Provide the [x, y] coordinate of the cell's center where the given text is located.  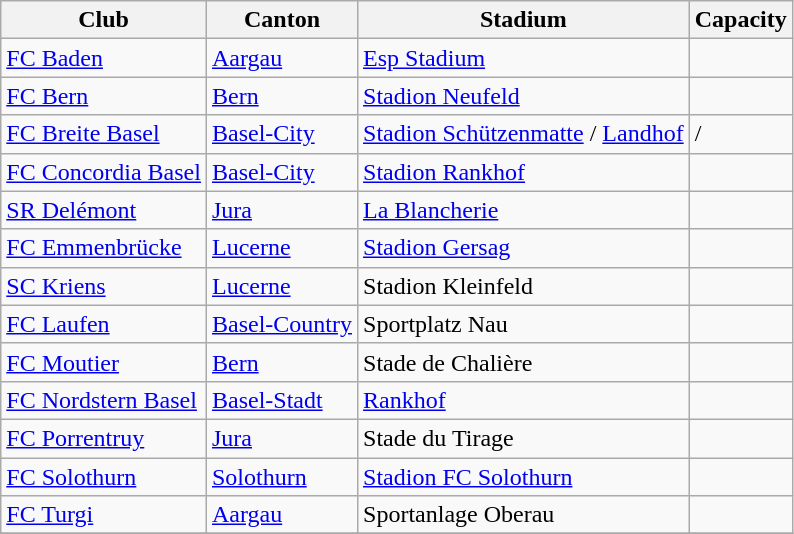
Sportplatz Nau [524, 324]
Stadion Kleinfeld [524, 286]
Stade de Chalière [524, 362]
Basel-Stadt [282, 400]
Esp Stadium [524, 58]
Stadion Gersag [524, 248]
Capacity [740, 20]
FC Nordstern Basel [104, 400]
FC Turgi [104, 515]
/ [740, 134]
SR Delémont [104, 210]
FC Solothurn [104, 477]
FC Bern [104, 96]
Stade du Tirage [524, 438]
FC Moutier [104, 362]
SC Kriens [104, 286]
FC Concordia Basel [104, 172]
Stadion FC Solothurn [524, 477]
FC Emmenbrücke [104, 248]
Solothurn [282, 477]
FC Laufen [104, 324]
Stadion Neufeld [524, 96]
Stadion Rankhof [524, 172]
Club [104, 20]
Basel-Country [282, 324]
FC Breite Basel [104, 134]
FC Porrentruy [104, 438]
FC Baden [104, 58]
Canton [282, 20]
Rankhof [524, 400]
Stadion Schützenmatte / Landhof [524, 134]
Sportanlage Oberau [524, 515]
Stadium [524, 20]
La Blancherie [524, 210]
